Capture the cell that displays the provided text and extract its (x, y) central coordinate. 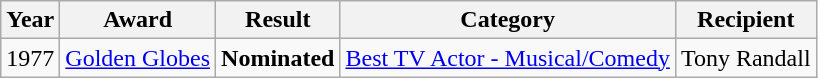
Recipient (746, 20)
Golden Globes (138, 58)
Result (278, 20)
Category (508, 20)
Award (138, 20)
Nominated (278, 58)
1977 (30, 58)
Tony Randall (746, 58)
Best TV Actor - Musical/Comedy (508, 58)
Year (30, 20)
